Determine the (X, Y) coordinate at the center of the cell enclosing the given text.  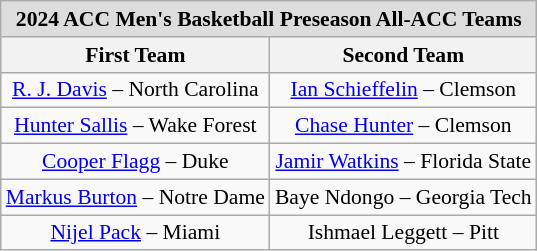
First Team (136, 55)
Hunter Sallis – Wake Forest (136, 126)
Ian Schieffelin – Clemson (404, 90)
2024 ACC Men's Basketball Preseason All-ACC Teams (269, 19)
Chase Hunter – Clemson (404, 126)
Second Team (404, 55)
Nijel Pack – Miami (136, 233)
Cooper Flagg – Duke (136, 162)
Markus Burton – Notre Dame (136, 197)
Jamir Watkins – Florida State (404, 162)
R. J. Davis – North Carolina (136, 90)
Baye Ndongo – Georgia Tech (404, 197)
Ishmael Leggett – Pitt (404, 233)
